Find where the given text appears and provide that cell's center as [X, Y] coordinate. 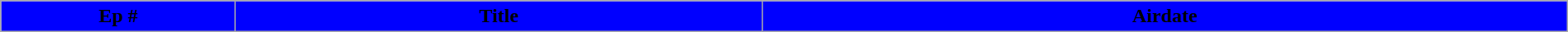
Ep # [118, 16]
Airdate [1164, 16]
Title [499, 16]
